Find where the given text appears and provide that cell's center as (X, Y) coordinate. 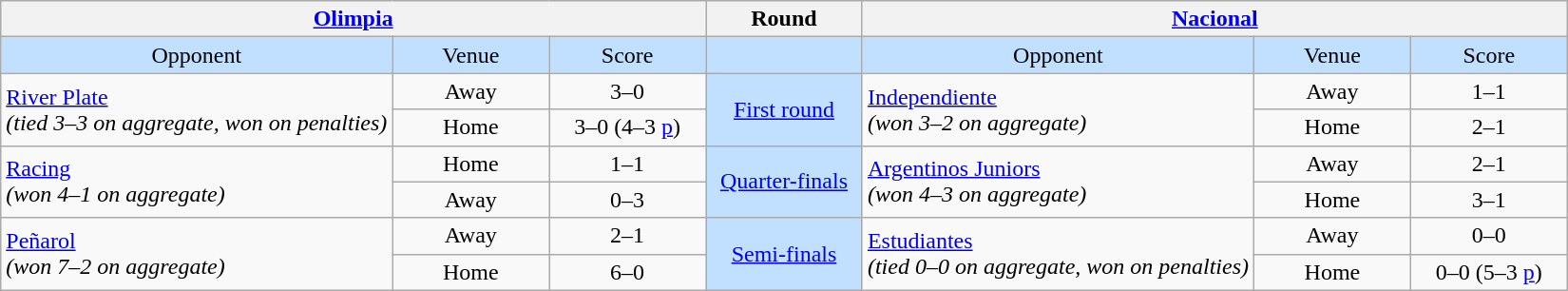
Racing(won 4–1 on aggregate) (197, 182)
Quarter-finals (785, 182)
Peñarol(won 7–2 on aggregate) (197, 254)
0–0 (5–3 p) (1488, 272)
6–0 (627, 272)
Independiente(won 3–2 on aggregate) (1058, 109)
Semi-finals (785, 254)
3–1 (1488, 200)
0–3 (627, 200)
0–0 (1488, 236)
Round (785, 19)
3–0 (627, 91)
Olimpia (354, 19)
Argentinos Juniors(won 4–3 on aggregate) (1058, 182)
Estudiantes(tied 0–0 on aggregate, won on penalties) (1058, 254)
3–0 (4–3 p) (627, 127)
Nacional (1214, 19)
First round (785, 109)
River Plate(tied 3–3 on aggregate, won on penalties) (197, 109)
